Extract the (x, y) coordinate from the center of the cell holding the provided text.  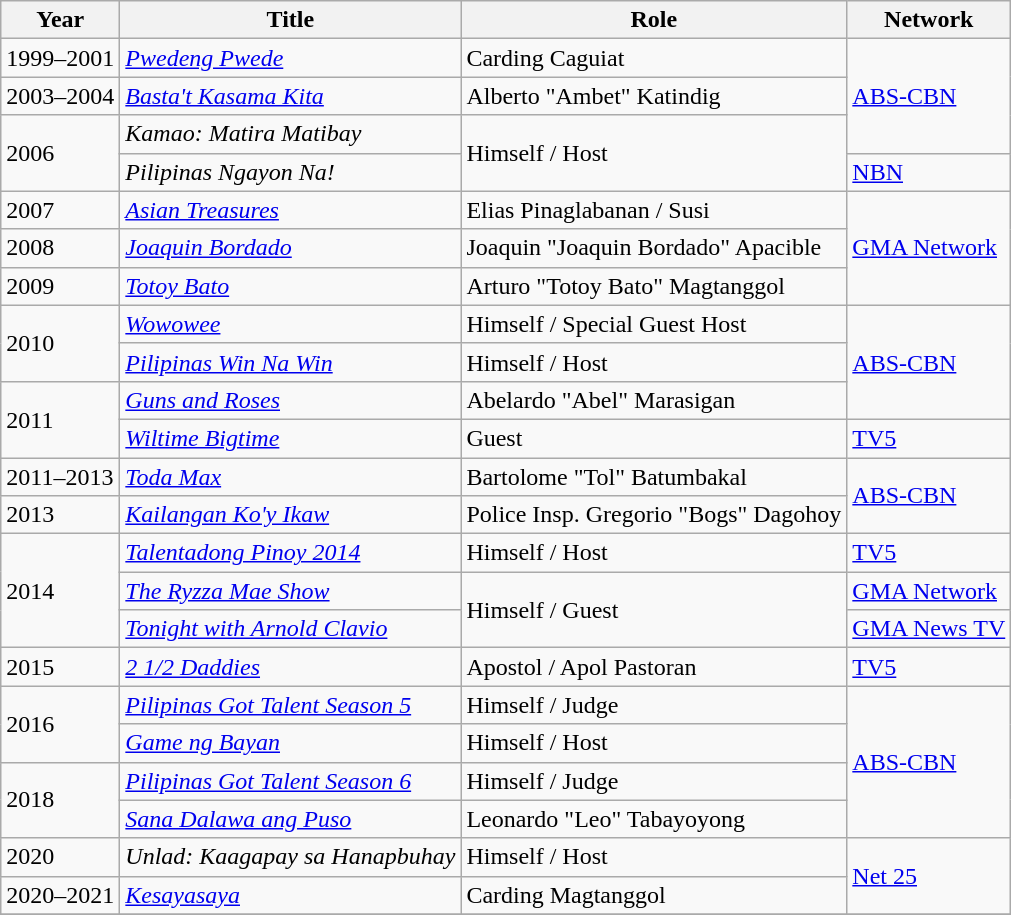
1999–2001 (60, 58)
2011–2013 (60, 477)
2008 (60, 248)
2020–2021 (60, 895)
Totoy Bato (290, 286)
Kailangan Ko'y Ikaw (290, 515)
Joaquin "Joaquin Bordado" Apacible (654, 248)
2018 (60, 800)
Himself / Guest (654, 610)
Tonight with Arnold Clavio (290, 629)
2011 (60, 419)
Pwedeng Pwede (290, 58)
Pilipinas Got Talent Season 6 (290, 781)
2020 (60, 857)
Carding Magtanggol (654, 895)
Joaquin Bordado (290, 248)
Bartolome "Tol" Batumbakal (654, 477)
Title (290, 20)
Apostol / Apol Pastoran (654, 667)
Net 25 (929, 876)
Wiltime Bigtime (290, 438)
2006 (60, 153)
2013 (60, 515)
2007 (60, 210)
Kamao: Matira Matibay (290, 134)
Year (60, 20)
Unlad: Kaagapay sa Hanapbuhay (290, 857)
Abelardo "Abel" Marasigan (654, 400)
NBN (929, 172)
Guns and Roses (290, 400)
2014 (60, 591)
Pilipinas Win Na Win (290, 362)
GMA News TV (929, 629)
Basta't Kasama Kita (290, 96)
Kesayasaya (290, 895)
Wowowee (290, 324)
Toda Max (290, 477)
Role (654, 20)
Himself / Special Guest Host (654, 324)
Alberto "Ambet" Katindig (654, 96)
2003–2004 (60, 96)
2 1/2 Daddies (290, 667)
Carding Caguiat (654, 58)
Leonardo "Leo" Tabayoyong (654, 819)
Arturo "Totoy Bato" Magtanggol (654, 286)
2010 (60, 343)
Network (929, 20)
Guest (654, 438)
Pilipinas Got Talent Season 5 (290, 705)
Asian Treasures (290, 210)
Elias Pinaglabanan / Susi (654, 210)
2015 (60, 667)
The Ryzza Mae Show (290, 591)
Sana Dalawa ang Puso (290, 819)
2016 (60, 724)
Police Insp. Gregorio "Bogs" Dagohoy (654, 515)
Talentadong Pinoy 2014 (290, 553)
Game ng Bayan (290, 743)
Pilipinas Ngayon Na! (290, 172)
2009 (60, 286)
